Identify which cell holds the provided text, then report its (x, y) central coordinate. 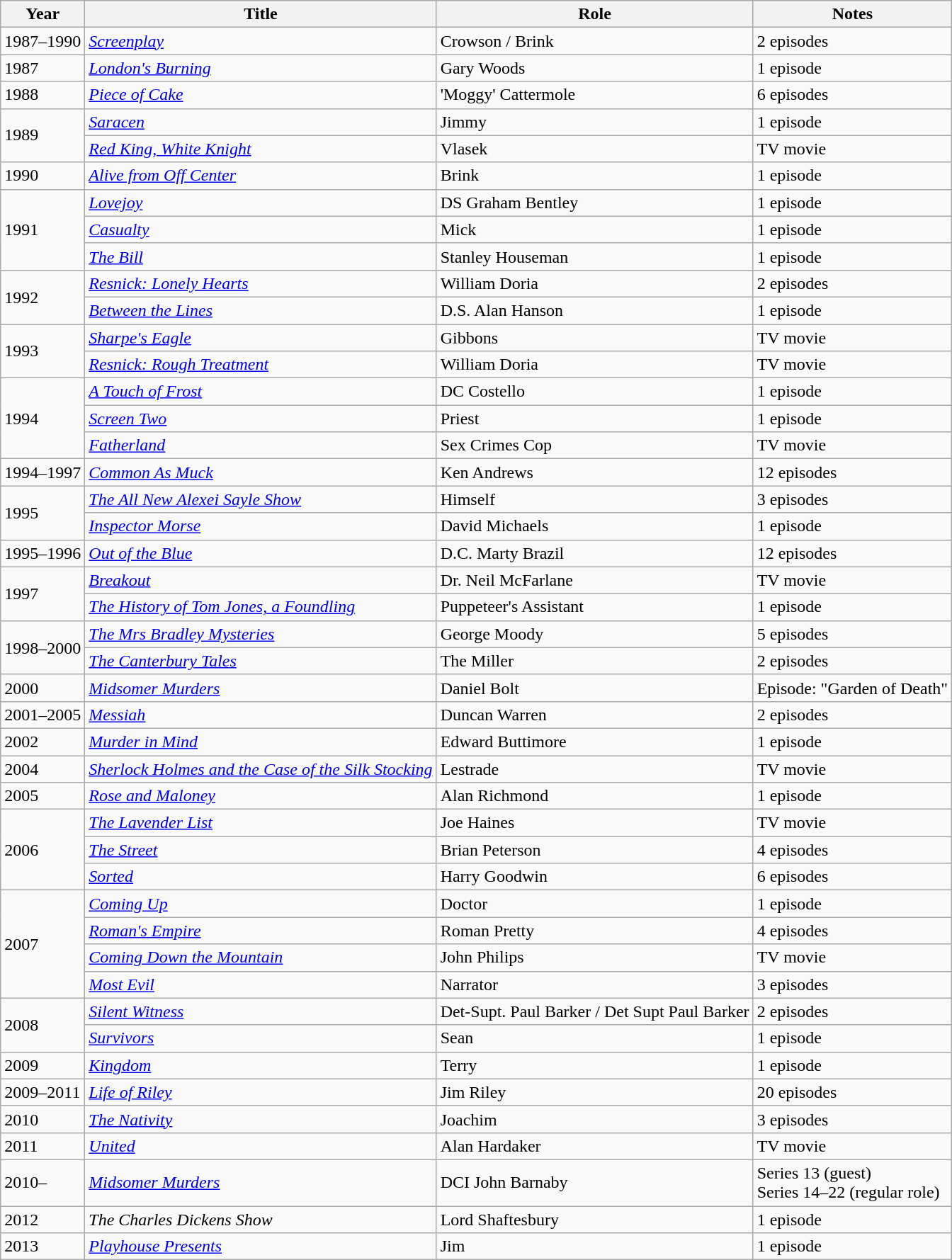
1991 (42, 229)
Notes (853, 14)
Most Evil (261, 984)
DC Costello (595, 392)
2001–2005 (42, 715)
Year (42, 14)
Joachim (595, 1119)
Coming Down the Mountain (261, 958)
Stanley Houseman (595, 256)
London's Burning (261, 68)
2002 (42, 742)
Resnick: Rough Treatment (261, 365)
1998–2000 (42, 647)
Kingdom (261, 1065)
The Nativity (261, 1119)
The Charles Dickens Show (261, 1219)
Life of Riley (261, 1092)
David Michaels (595, 526)
Resnick: Lonely Hearts (261, 283)
Alan Richmond (595, 796)
1997 (42, 594)
Sean (595, 1038)
Alan Hardaker (595, 1146)
Duncan Warren (595, 715)
Series 13 (guest)Series 14–22 (regular role) (853, 1183)
2010 (42, 1119)
2009–2011 (42, 1092)
1987 (42, 68)
A Touch of Frost (261, 392)
1994–1997 (42, 472)
2009 (42, 1065)
Lestrade (595, 768)
Brian Peterson (595, 850)
Sherlock Holmes and the Case of the Silk Stocking (261, 768)
Casualty (261, 229)
Screenplay (261, 41)
Lord Shaftesbury (595, 1219)
Himself (595, 499)
Gary Woods (595, 68)
Harry Goodwin (595, 877)
Terry (595, 1065)
The All New Alexei Sayle Show (261, 499)
Rose and Maloney (261, 796)
Fatherland (261, 445)
Piece of Cake (261, 95)
2013 (42, 1247)
Murder in Mind (261, 742)
The Street (261, 850)
1987–1990 (42, 41)
Role (595, 14)
Lovejoy (261, 203)
The Lavender List (261, 823)
The Canterbury Tales (261, 661)
DCI John Barnaby (595, 1183)
Sharpe's Eagle (261, 338)
2011 (42, 1146)
Daniel Bolt (595, 688)
Priest (595, 419)
Sorted (261, 877)
Brink (595, 176)
2006 (42, 850)
Survivors (261, 1038)
Joe Haines (595, 823)
United (261, 1146)
Saracen (261, 122)
2008 (42, 1025)
Crowson / Brink (595, 41)
Roman's Empire (261, 931)
Title (261, 14)
Dr. Neil McFarlane (595, 580)
1988 (42, 95)
Doctor (595, 904)
1995–1996 (42, 553)
The Mrs Bradley Mysteries (261, 634)
Narrator (595, 984)
Out of the Blue (261, 553)
Jimmy (595, 122)
1995 (42, 513)
Gibbons (595, 338)
1990 (42, 176)
Playhouse Presents (261, 1247)
Jim (595, 1247)
Vlasek (595, 149)
20 episodes (853, 1092)
2005 (42, 796)
D.S. Alan Hanson (595, 310)
Coming Up (261, 904)
1994 (42, 419)
Silent Witness (261, 1011)
2010– (42, 1183)
George Moody (595, 634)
Inspector Morse (261, 526)
Between the Lines (261, 310)
Alive from Off Center (261, 176)
D.C. Marty Brazil (595, 553)
Edward Buttimore (595, 742)
Red King, White Knight (261, 149)
1993 (42, 351)
Episode: "Garden of Death" (853, 688)
Jim Riley (595, 1092)
Sex Crimes Cop (595, 445)
1989 (42, 135)
'Moggy' Cattermole (595, 95)
Messiah (261, 715)
Ken Andrews (595, 472)
Det-Supt. Paul Barker / Det Supt Paul Barker (595, 1011)
Screen Two (261, 419)
DS Graham Bentley (595, 203)
1992 (42, 297)
2007 (42, 944)
5 episodes (853, 634)
2012 (42, 1219)
2000 (42, 688)
John Philips (595, 958)
Puppeteer's Assistant (595, 607)
The Bill (261, 256)
2004 (42, 768)
The Miller (595, 661)
Roman Pretty (595, 931)
Common As Muck (261, 472)
Breakout (261, 580)
Mick (595, 229)
The History of Tom Jones, a Foundling (261, 607)
